Scan for the cell matching the given text and deliver its (X, Y) coordinate at center. 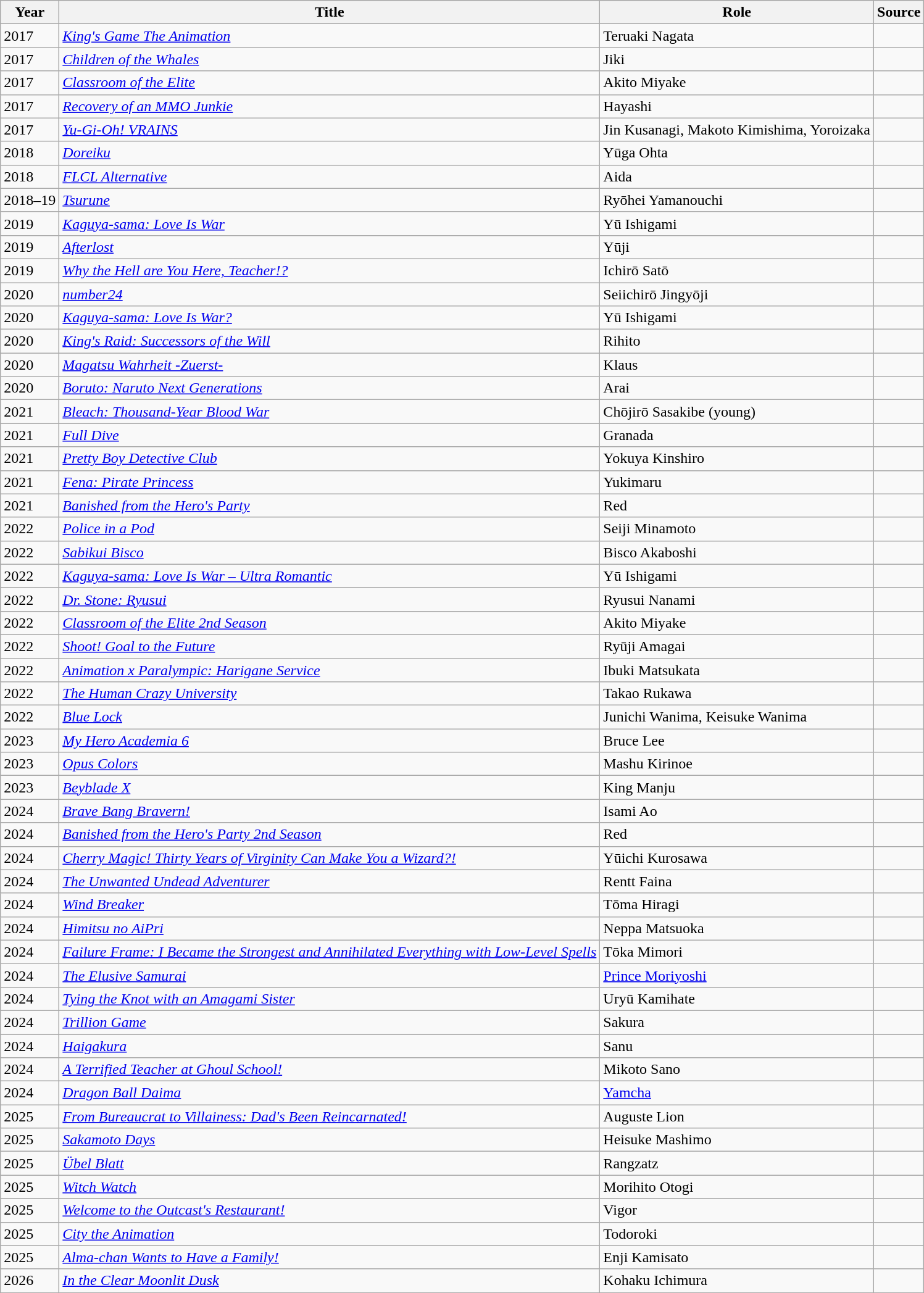
Source (899, 12)
Todoroki (737, 1234)
Recovery of an MMO Junkie (330, 106)
Seiji Minamoto (737, 529)
Bisco Akaboshi (737, 552)
Alma-chan Wants to Have a Family! (330, 1257)
In the Clear Moonlit Dusk (330, 1281)
Sakamoto Days (330, 1140)
Animation x Paralympic: Harigane Service (330, 670)
Yukimaru (737, 482)
Morihito Otogi (737, 1187)
Beyblade X (330, 788)
Yūichi Kurosawa (737, 858)
Rentt Faina (737, 881)
Sakura (737, 1022)
Yu-Gi-Oh! VRAINS (330, 130)
Haigakura (330, 1046)
King Manju (737, 788)
Auguste Lion (737, 1116)
Yūji (737, 247)
Tōma Hiragi (737, 905)
Takao Rukawa (737, 694)
Shoot! Goal to the Future (330, 646)
Tsurune (330, 200)
Doreiku (330, 153)
Witch Watch (330, 1187)
Kaguya-sama: Love Is War – Ultra Romantic (330, 576)
Sanu (737, 1046)
Seiichirō Jingyōji (737, 294)
Classroom of the Elite (330, 83)
Granada (737, 435)
Chōjirō Sasakibe (young) (737, 412)
From Bureaucrat to Villainess: Dad's Been Reincarnated! (330, 1116)
Boruto: Naruto Next Generations (330, 388)
Full Dive (330, 435)
Jin Kusanagi, Makoto Kimishima, Yoroizaka (737, 130)
Banished from the Hero's Party (330, 505)
The Elusive Samurai (330, 975)
Magatsu Wahrheit -Zuerst- (330, 365)
Junichi Wanima, Keisuke Wanima (737, 717)
Kohaku Ichimura (737, 1281)
Enji Kamisato (737, 1257)
The Human Crazy University (330, 694)
Rangzatz (737, 1163)
Heisuke Mashimo (737, 1140)
Banished from the Hero's Party 2nd Season (330, 834)
Hayashi (737, 106)
Isami Ao (737, 811)
Prince Moriyoshi (737, 975)
Wind Breaker (330, 905)
Yokuya Kinshiro (737, 459)
Tōka Mimori (737, 952)
Uryū Kamihate (737, 999)
Ichirō Satō (737, 270)
Failure Frame: I Became the Strongest and Annihilated Everything with Low-Level Spells (330, 952)
Tying the Knot with an Amagami Sister (330, 999)
Rihito (737, 341)
Welcome to the Outcast's Restaurant! (330, 1210)
City the Animation (330, 1234)
Ryūji Amagai (737, 646)
Himitsu no AiPri (330, 928)
FLCL Alternative (330, 177)
2018–19 (30, 200)
Brave Bang Bravern! (330, 811)
Afterlost (330, 247)
number24 (330, 294)
Bruce Lee (737, 741)
Kaguya-sama: Love Is War? (330, 318)
Bleach: Thousand-Year Blood War (330, 412)
Role (737, 12)
Sabikui Bisco (330, 552)
Pretty Boy Detective Club (330, 459)
Ryusui Nanami (737, 599)
Dragon Ball Daima (330, 1093)
Fena: Pirate Princess (330, 482)
Mikoto Sano (737, 1070)
Arai (737, 388)
Klaus (737, 365)
Neppa Matsuoka (737, 928)
Cherry Magic! Thirty Years of Virginity Can Make You a Wizard?! (330, 858)
Year (30, 12)
Übel Blatt (330, 1163)
Yamcha (737, 1093)
Dr. Stone: Ryusui (330, 599)
My Hero Academia 6 (330, 741)
King's Raid: Successors of the Will (330, 341)
Mashu Kirinoe (737, 764)
Classroom of the Elite 2nd Season (330, 623)
Police in a Pod (330, 529)
Opus Colors (330, 764)
Ryōhei Yamanouchi (737, 200)
Jiki (737, 59)
Yūga Ohta (737, 153)
Kaguya-sama: Love Is War (330, 223)
Ibuki Matsukata (737, 670)
Vigor (737, 1210)
Trillion Game (330, 1022)
Why the Hell are You Here, Teacher!? (330, 270)
2026 (30, 1281)
Blue Lock (330, 717)
Title (330, 12)
A Terrified Teacher at Ghoul School! (330, 1070)
Children of the Whales (330, 59)
Aida (737, 177)
Teruaki Nagata (737, 36)
The Unwanted Undead Adventurer (330, 881)
King's Game The Animation (330, 36)
